Output the (X, Y) coordinate of the center of the cell containing the given text.  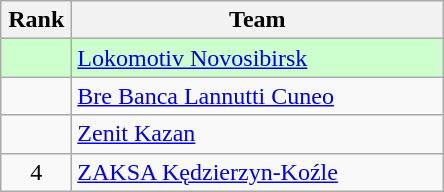
Lokomotiv Novosibirsk (258, 58)
4 (36, 172)
ZAKSA Kędzierzyn-Koźle (258, 172)
Rank (36, 20)
Team (258, 20)
Bre Banca Lannutti Cuneo (258, 96)
Zenit Kazan (258, 134)
